Identify which cell holds the provided text, then report its (X, Y) central coordinate. 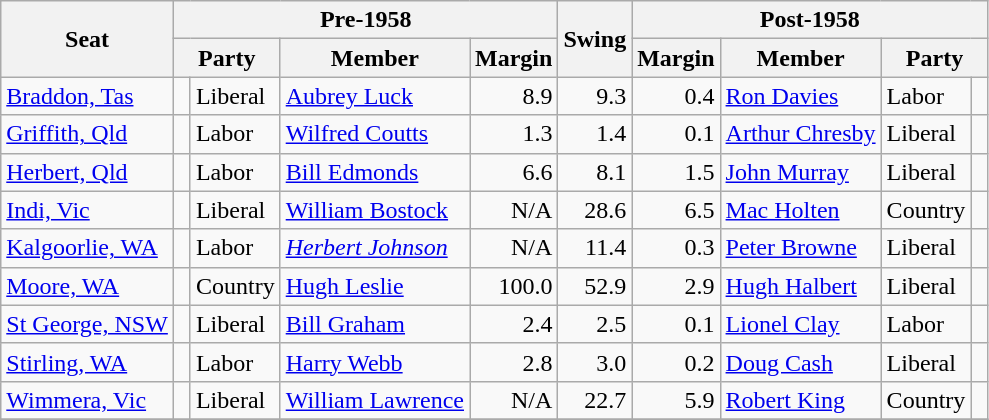
2.5 (595, 324)
Ron Davies (800, 96)
6.5 (676, 210)
1.4 (595, 134)
Kalgoorlie, WA (88, 248)
Mac Holten (800, 210)
2.4 (514, 324)
1.3 (514, 134)
Harry Webb (374, 362)
Indi, Vic (88, 210)
Peter Browne (800, 248)
0.3 (676, 248)
Bill Edmonds (374, 172)
0.2 (676, 362)
11.4 (595, 248)
2.8 (514, 362)
Herbert Johnson (374, 248)
Seat (88, 39)
2.9 (676, 286)
5.9 (676, 400)
Robert King (800, 400)
8.1 (595, 172)
3.0 (595, 362)
Herbert, Qld (88, 172)
100.0 (514, 286)
22.7 (595, 400)
John Murray (800, 172)
Wimmera, Vic (88, 400)
6.6 (514, 172)
Bill Graham (374, 324)
Post-1958 (810, 20)
1.5 (676, 172)
9.3 (595, 96)
Braddon, Tas (88, 96)
28.6 (595, 210)
St George, NSW (88, 324)
Swing (595, 39)
52.9 (595, 286)
Doug Cash (800, 362)
Stirling, WA (88, 362)
Aubrey Luck (374, 96)
0.4 (676, 96)
Griffith, Qld (88, 134)
William Lawrence (374, 400)
Arthur Chresby (800, 134)
William Bostock (374, 210)
Hugh Leslie (374, 286)
Pre-1958 (366, 20)
Moore, WA (88, 286)
8.9 (514, 96)
Hugh Halbert (800, 286)
Lionel Clay (800, 324)
Wilfred Coutts (374, 134)
